Return the [x, y] coordinate for the center point of the cell that contains the specified text.  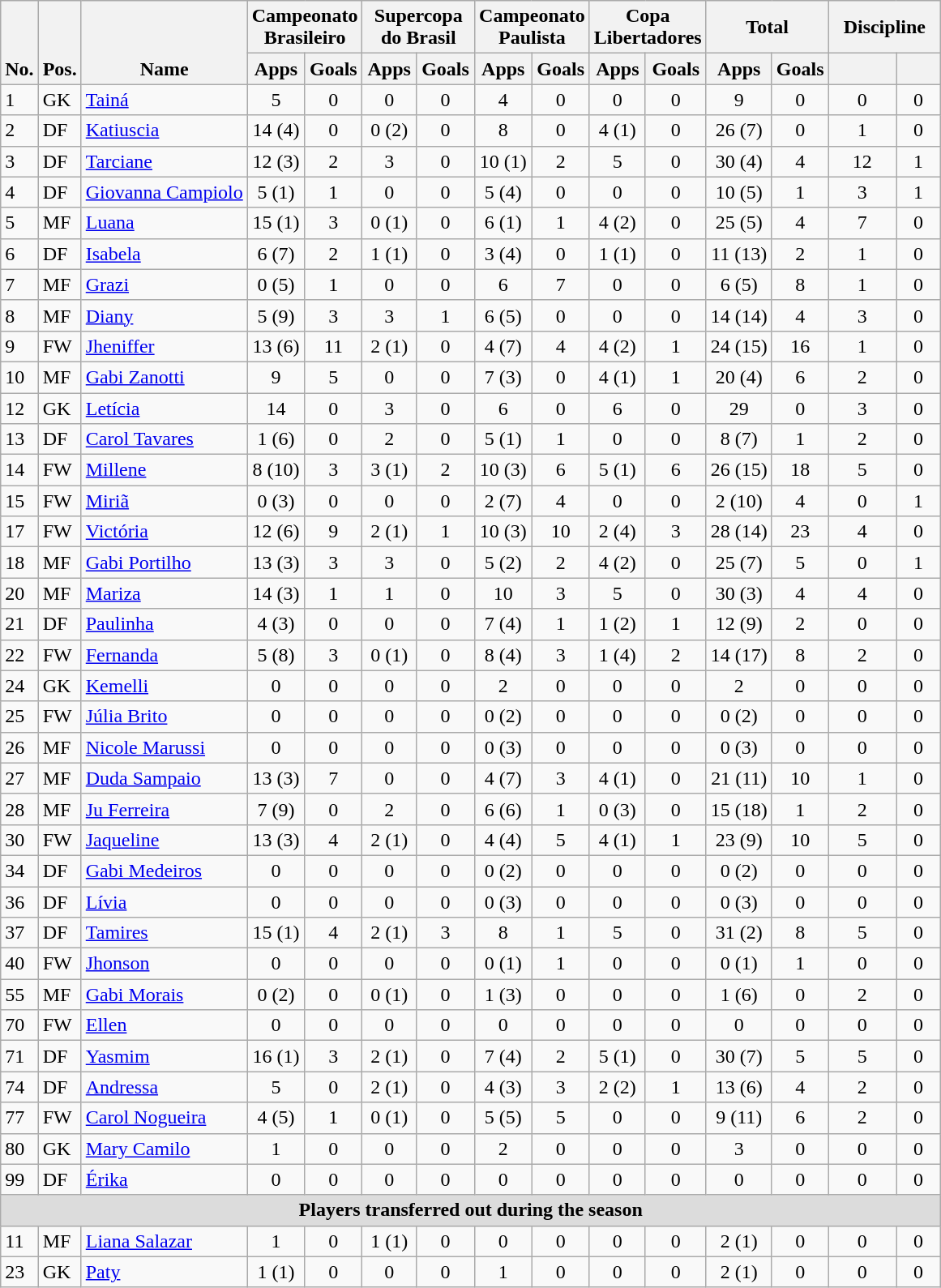
Yasmim [164, 1056]
2 (7) [503, 501]
30 (4) [739, 161]
24 [19, 686]
21 [19, 624]
Pos. [60, 42]
25 (7) [739, 563]
No. [19, 42]
2 (2) [618, 1087]
Andressa [164, 1087]
Gabi Medeiros [164, 871]
Letícia [164, 408]
30 [19, 840]
Érika [164, 1179]
1 (4) [618, 655]
Gabi Portilho [164, 563]
4 (5) [276, 1118]
Diany [164, 315]
23 (9) [739, 840]
14 (3) [276, 593]
74 [19, 1087]
30 (3) [739, 593]
11 (13) [739, 254]
22 [19, 655]
70 [19, 1025]
2 (10) [739, 501]
24 (15) [739, 346]
12 (9) [739, 624]
Paulinha [164, 624]
Gabi Morais [164, 995]
9 (11) [739, 1118]
Carol Tavares [164, 439]
Copa Libertadores [648, 28]
Supercopa do Brasil [418, 28]
29 [739, 408]
10 (5) [739, 192]
30 (7) [739, 1056]
Grazi [164, 285]
28 (14) [739, 532]
37 [19, 933]
14 (14) [739, 315]
77 [19, 1118]
3 (1) [389, 470]
7 (3) [503, 377]
Campeonato Brasileiro [305, 28]
8 (4) [503, 655]
5 (2) [503, 563]
26 (15) [739, 470]
26 [19, 747]
Liana Salazar [164, 1241]
17 [19, 532]
Tarciane [164, 161]
Tamires [164, 933]
15 [19, 501]
14 (17) [739, 655]
Isabela [164, 254]
Total [767, 28]
8 (7) [739, 439]
21 (11) [739, 778]
Gabi Zanotti [164, 377]
Mariza [164, 593]
Fernanda [164, 655]
Jhonson [164, 964]
Júlia Brito [164, 717]
31 (2) [739, 933]
14 (4) [276, 131]
Duda Sampaio [164, 778]
2 (4) [618, 532]
15 (18) [739, 809]
Lívia [164, 902]
16 (1) [276, 1056]
71 [19, 1056]
Name [164, 42]
1 (3) [503, 995]
Tainá [164, 100]
12 (3) [276, 161]
20 [19, 593]
5 (5) [503, 1118]
Millene [164, 470]
16 [800, 346]
1 (2) [618, 624]
Players transferred out during the season [471, 1210]
Discipline [885, 28]
4 (4) [503, 840]
8 (10) [276, 470]
0 (5) [276, 285]
80 [19, 1149]
20 (4) [739, 377]
7 (9) [276, 809]
Paty [164, 1272]
10 (1) [503, 161]
12 (6) [276, 532]
Miriã [164, 501]
28 [19, 809]
6 (7) [276, 254]
Kemelli [164, 686]
5 (4) [503, 192]
5 (8) [276, 655]
Katiuscia [164, 131]
34 [19, 871]
99 [19, 1179]
6 (1) [503, 223]
Victória [164, 532]
25 [19, 717]
Nicole Marussi [164, 747]
36 [19, 902]
Mary Camilo [164, 1149]
Jaqueline [164, 840]
Carol Nogueira [164, 1118]
6 (6) [503, 809]
5 (9) [276, 315]
3 (4) [503, 254]
Campeonato Paulista [533, 28]
Ju Ferreira [164, 809]
27 [19, 778]
26 (7) [739, 131]
Ellen [164, 1025]
Luana [164, 223]
13 [19, 439]
55 [19, 995]
Giovanna Campiolo [164, 192]
40 [19, 964]
Jheniffer [164, 346]
25 (5) [739, 223]
